Search for the cell housing the specified text and yield its (X, Y) center coordinate. 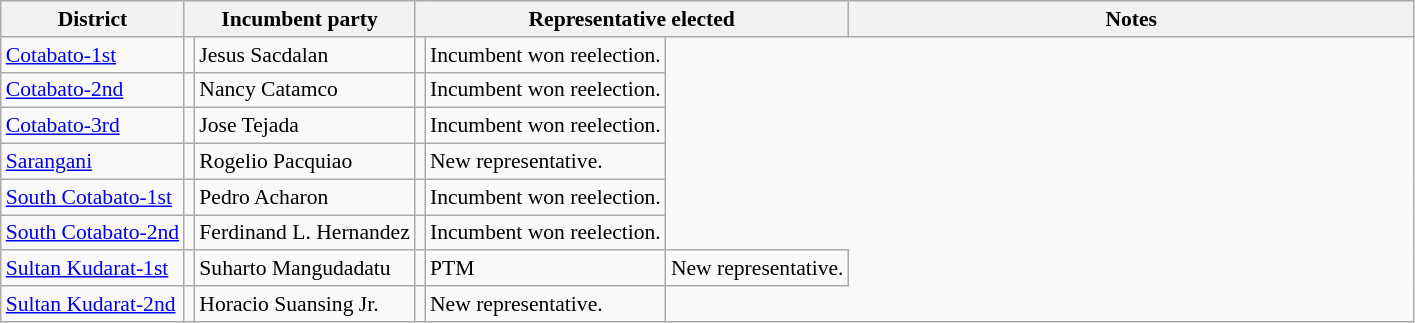
Incumbent party (300, 19)
Sultan Kudarat-1st (92, 269)
PTM (546, 269)
Rogelio Pacquiao (304, 162)
Sarangani (92, 162)
South Cotabato-2nd (92, 233)
Pedro Acharon (304, 197)
Ferdinand L. Hernandez (304, 233)
District (92, 19)
Cotabato-2nd (92, 90)
Jose Tejada (304, 126)
Sultan Kudarat-2nd (92, 304)
Nancy Catamco (304, 90)
Notes (1132, 19)
Cotabato-3rd (92, 126)
Jesus Sacdalan (304, 55)
Suharto Mangudadatu (304, 269)
Horacio Suansing Jr. (304, 304)
Cotabato-1st (92, 55)
Representative elected (632, 19)
South Cotabato-1st (92, 197)
